Identify which cell holds the provided text, then report its (x, y) central coordinate. 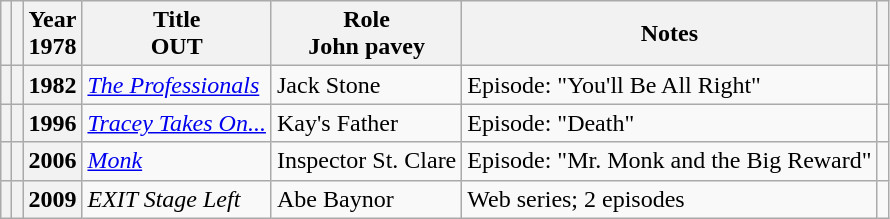
Monk (177, 161)
2006 (52, 161)
Inspector St. Clare (366, 161)
1982 (52, 85)
1996 (52, 123)
Episode: "You'll Be All Right" (670, 85)
Kay's Father (366, 123)
EXIT Stage Left (177, 199)
Year1978 (52, 34)
2009 (52, 199)
Episode: "Mr. Monk and the Big Reward" (670, 161)
Tracey Takes On... (177, 123)
Notes (670, 34)
TitleOUT (177, 34)
Jack Stone (366, 85)
Web series; 2 episodes (670, 199)
Episode: "Death" (670, 123)
The Professionals (177, 85)
RoleJohn pavey (366, 34)
Abe Baynor (366, 199)
